Pinpoint the cell where the given text exists, returning its (x, y) midpoint coordinate. 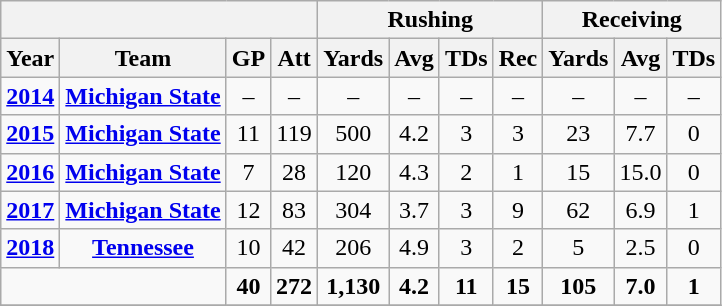
5 (578, 248)
GP (248, 58)
7.7 (640, 134)
Att (294, 58)
105 (578, 286)
6.9 (640, 210)
42 (294, 248)
83 (294, 210)
Tennessee (143, 248)
12 (248, 210)
28 (294, 172)
4.9 (414, 248)
9 (518, 210)
Rushing (430, 20)
3.7 (414, 210)
Team (143, 58)
4.3 (414, 172)
500 (354, 134)
Receiving (632, 20)
2017 (30, 210)
23 (578, 134)
2015 (30, 134)
119 (294, 134)
206 (354, 248)
15.0 (640, 172)
2014 (30, 96)
2018 (30, 248)
120 (354, 172)
2016 (30, 172)
7.0 (640, 286)
62 (578, 210)
2.5 (640, 248)
10 (248, 248)
7 (248, 172)
40 (248, 286)
1,130 (354, 286)
Year (30, 58)
304 (354, 210)
272 (294, 286)
Rec (518, 58)
